Return the (x, y) coordinate for the center point of the cell that contains the specified text.  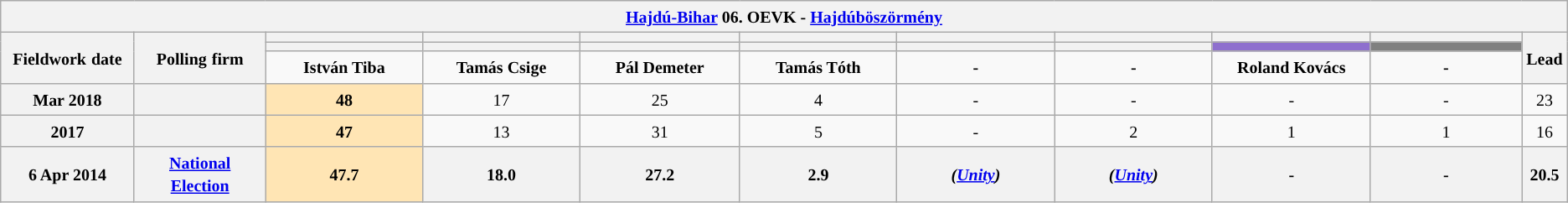
2.9 (818, 174)
Hajdú-Bihar 06. OEVK - Hajdúböszörmény (784, 17)
25 (660, 99)
48 (343, 99)
16 (1545, 131)
27.2 (660, 174)
47 (343, 131)
18.0 (502, 174)
23 (1545, 99)
31 (660, 131)
Roland Kovács (1292, 67)
2 (1133, 131)
20.5 (1545, 174)
2017 (67, 131)
Lead (1545, 58)
Pál Demeter (660, 67)
4 (818, 99)
Polling firm (199, 58)
István Tiba (343, 67)
Fieldwork date (67, 58)
National Election (199, 174)
6 Apr 2014 (67, 174)
Tamás Tóth (818, 67)
Mar 2018 (67, 99)
47.7 (343, 174)
13 (502, 131)
17 (502, 99)
Tamás Csige (502, 67)
5 (818, 131)
